Return [X, Y] of the center of cell containing provided text 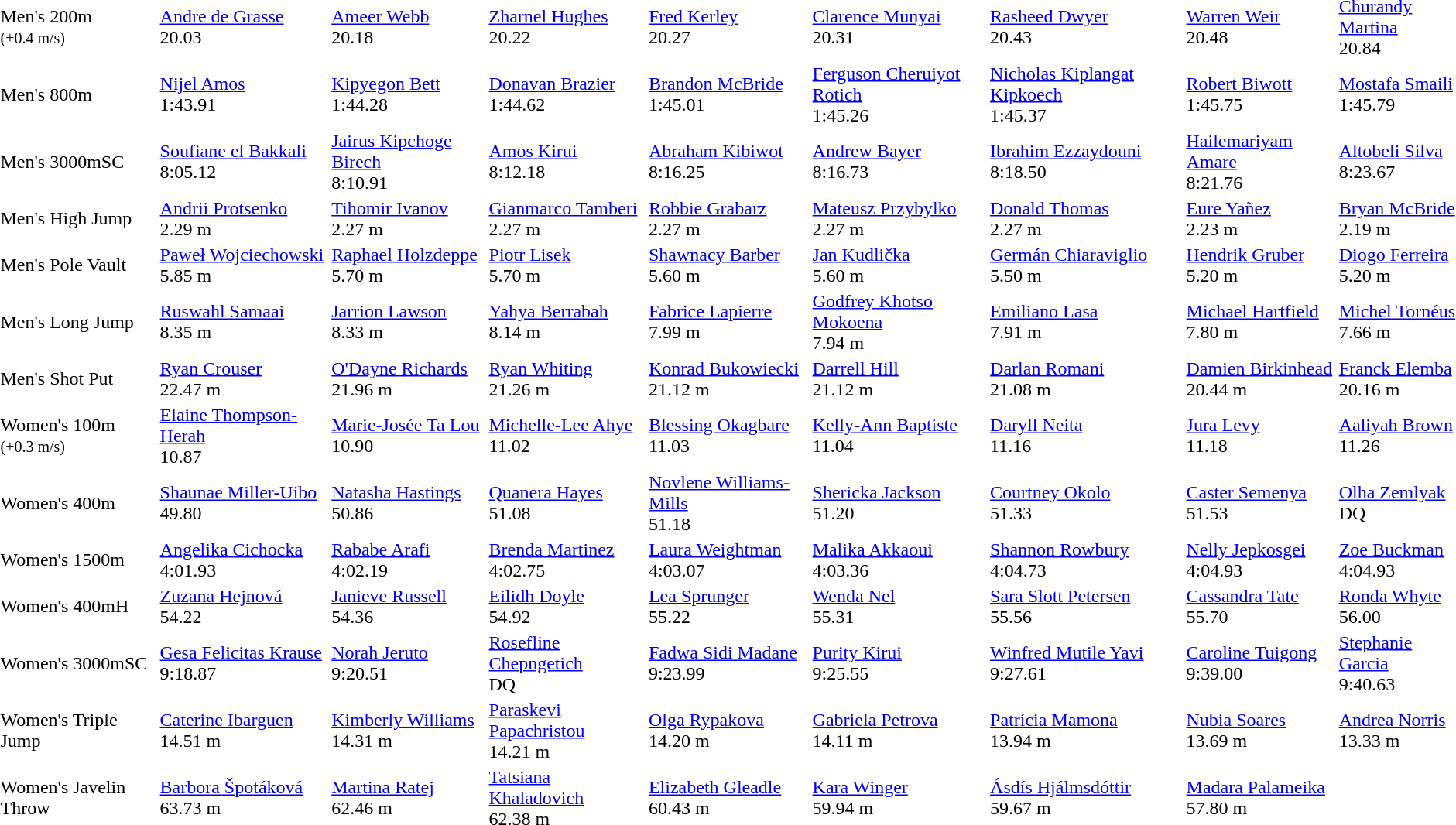
Kelly-Ann Baptiste 11.04 [899, 436]
Hailemariyam Amare 8:21.76 [1260, 162]
Rosefline Chepngetich DQ [567, 663]
Fadwa Sidi Madane 9:23.99 [728, 663]
Olga Rypakova 14.20 m [728, 731]
Nubia Soares 13.69 m [1260, 731]
Shaunae Miller-Uibo 49.80 [243, 503]
Malika Akkaoui 4:03.36 [899, 560]
Hendrik Gruber 5.20 m [1260, 265]
Kimberly Williams 14.31 m [408, 731]
Daryll Neita 11.16 [1086, 436]
Emiliano Lasa 7.91 m [1086, 322]
Eure Yañez 2.23 m [1260, 218]
Brandon McBride 1:45.01 [728, 94]
Natasha Hastings 50.86 [408, 503]
Jairus Kipchoge Birech 8:10.91 [408, 162]
Nicholas Kiplangat Kipkoech 1:45.37 [1086, 94]
Paraskevi Papachristou 14.21 m [567, 731]
Caster Semenya 51.53 [1260, 503]
Fabrice Lapierre 7.99 m [728, 322]
Winfred Mutile Yavi 9:27.61 [1086, 663]
Ryan Whiting 21.26 m [567, 379]
Shericka Jackson 51.20 [899, 503]
Abraham Kibiwot 8:16.25 [728, 162]
Tihomir Ivanov 2.27 m [408, 218]
Amos Kirui 8:12.18 [567, 162]
Lea Sprunger 55.22 [728, 607]
Robbie Grabarz 2.27 m [728, 218]
Caterine Ibarguen 14.51 m [243, 731]
Novlene Williams-Mills 51.18 [728, 503]
Donald Thomas 2.27 m [1086, 218]
Gianmarco Tamberi 2.27 m [567, 218]
Nelly Jepkosgei 4:04.93 [1260, 560]
Kipyegon Bett 1:44.28 [408, 94]
Ibrahim Ezzaydouni 8:18.50 [1086, 162]
Patrícia Mamona 13.94 m [1086, 731]
Ferguson Cheruiyot Rotich 1:45.26 [899, 94]
Robert Biwott 1:45.75 [1260, 94]
Donavan Brazier 1:44.62 [567, 94]
Ryan Crouser 22.47 m [243, 379]
Courtney Okolo 51.33 [1086, 503]
Nijel Amos 1:43.91 [243, 94]
Shannon Rowbury 4:04.73 [1086, 560]
Brenda Martinez 4:02.75 [567, 560]
Jarrion Lawson 8.33 m [408, 322]
Godfrey Khotso Mokoena 7.94 m [899, 322]
Eilidh Doyle 54.92 [567, 607]
Purity Kirui 9:25.55 [899, 663]
Ruswahl Samaai 8.35 m [243, 322]
Michelle-Lee Ahye 11.02 [567, 436]
Caroline Tuigong 9:39.00 [1260, 663]
Blessing Okagbare 11.03 [728, 436]
Zuzana Hejnová 54.22 [243, 607]
Konrad Bukowiecki 21.12 m [728, 379]
Germán Chiaraviglio 5.50 m [1086, 265]
Yahya Berrabah 8.14 m [567, 322]
Darlan Romani 21.08 m [1086, 379]
Gesa Felicitas Krause 9:18.87 [243, 663]
Darrell Hill 21.12 m [899, 379]
Damien Birkinhead 20.44 m [1260, 379]
Cassandra Tate 55.70 [1260, 607]
Andrii Protsenko 2.29 m [243, 218]
Marie-Josée Ta Lou 10.90 [408, 436]
Sara Slott Petersen 55.56 [1086, 607]
Piotr Lisek 5.70 m [567, 265]
Elaine Thompson-Herah 10.87 [243, 436]
Janieve Russell 54.36 [408, 607]
Shawnacy Barber 5.60 m [728, 265]
Norah Jeruto 9:20.51 [408, 663]
O'Dayne Richards 21.96 m [408, 379]
Angelika Cichocka 4:01.93 [243, 560]
Raphael Holzdeppe 5.70 m [408, 265]
Laura Weightman 4:03.07 [728, 560]
Wenda Nel 55.31 [899, 607]
Quanera Hayes 51.08 [567, 503]
Jan Kudlička 5.60 m [899, 265]
Gabriela Petrova 14.11 m [899, 731]
Soufiane el Bakkali 8:05.12 [243, 162]
Michael Hartfield 7.80 m [1260, 322]
Rababe Arafi 4:02.19 [408, 560]
Paweł Wojciechowski 5.85 m [243, 265]
Jura Levy 11.18 [1260, 436]
Andrew Bayer 8:16.73 [899, 162]
Mateusz Przybylko 2.27 m [899, 218]
